Capture the cell that displays the provided text and extract its [x, y] central coordinate. 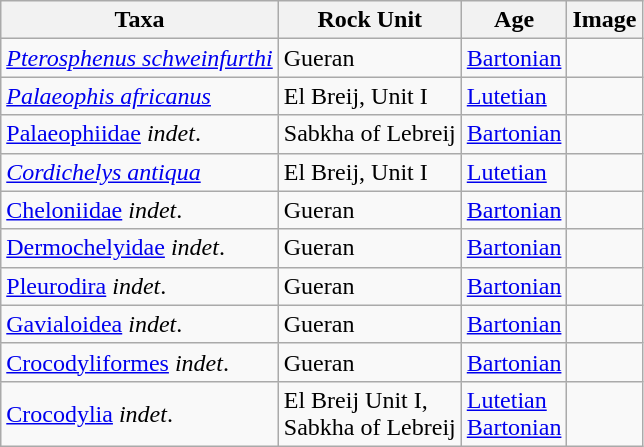
Gavialoidea indet. [140, 324]
Pterosphenus schweinfurthi [140, 58]
LutetianBartonian [514, 414]
Crocodylia indet. [140, 414]
Cheloniidae indet. [140, 210]
Crocodyliformes indet. [140, 362]
Palaeophiidae indet. [140, 134]
Sabkha of Lebreij [370, 134]
Image [604, 20]
Palaeophis africanus [140, 96]
Rock Unit [370, 20]
Dermochelyidae indet. [140, 248]
El Breij Unit I,Sabkha of Lebreij [370, 414]
Taxa [140, 20]
Cordichelys antiqua [140, 172]
Pleurodira indet. [140, 286]
Age [514, 20]
